Provide the [x, y] coordinate of the cell's center where the given text is located.  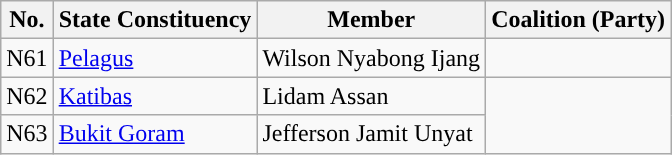
N61 [27, 58]
Katibas [155, 96]
Member [372, 20]
No. [27, 20]
Lidam Assan [372, 96]
Pelagus [155, 58]
N63 [27, 134]
Coalition (Party) [578, 20]
State Constituency [155, 20]
Jefferson Jamit Unyat [372, 134]
N62 [27, 96]
Wilson Nyabong Ijang [372, 58]
Bukit Goram [155, 134]
